Return (x, y) of the center of cell containing provided text 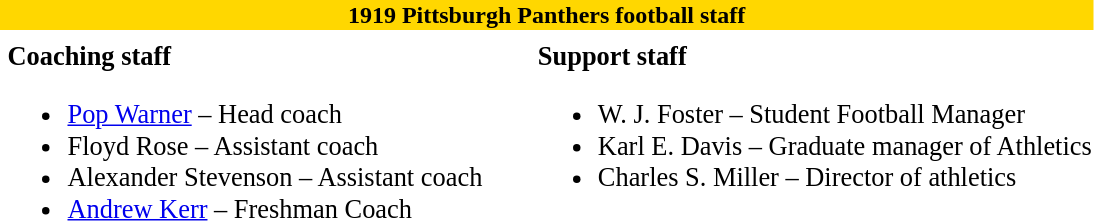
1919 Pittsburgh Panthers football staff (546, 15)
